Scan for the cell matching the given text and deliver its (X, Y) coordinate at center. 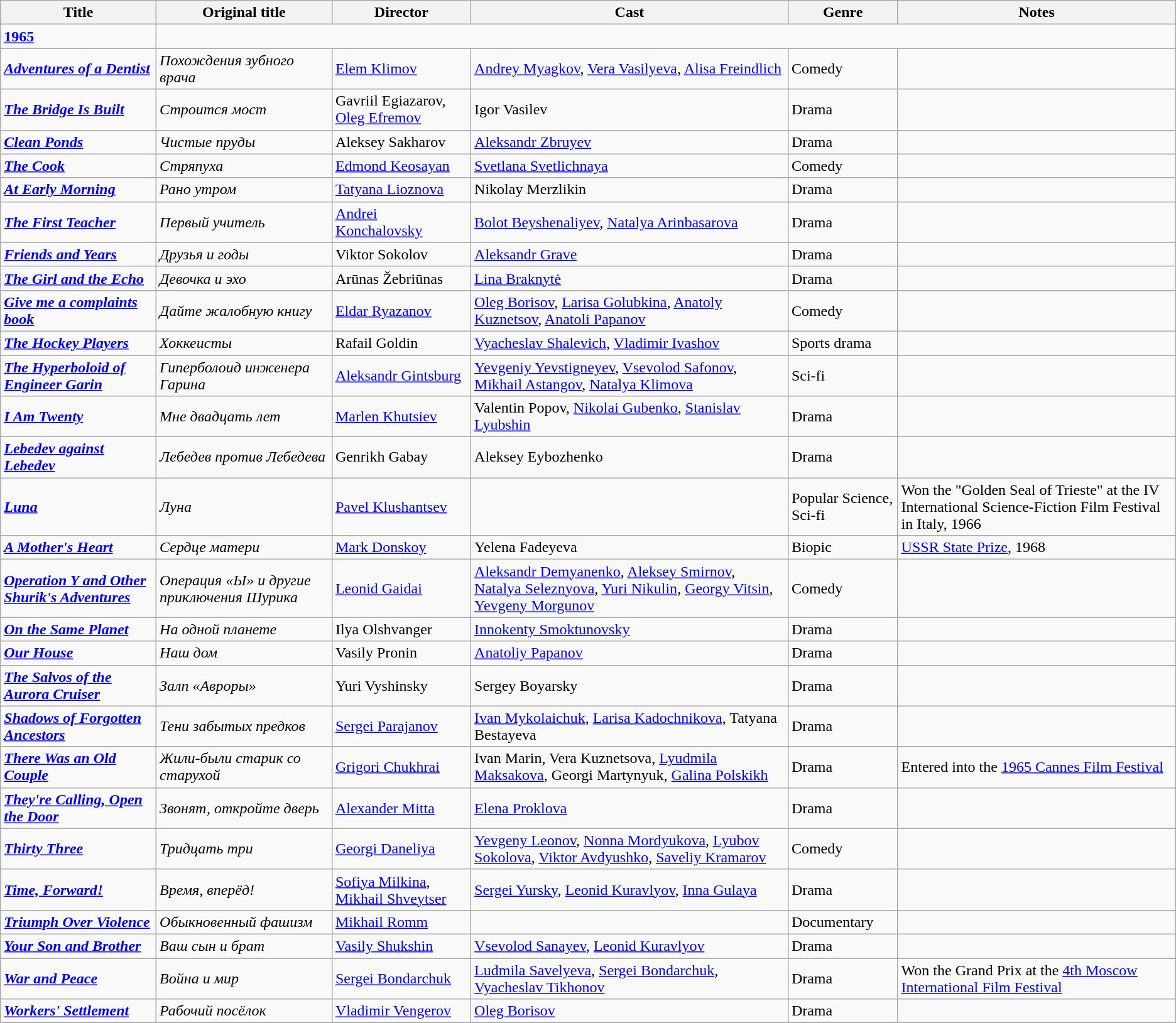
The First Teacher (79, 222)
Чистые пруды (244, 142)
Война и мир (244, 978)
Mark Donskoy (401, 548)
Ilya Olshvanger (401, 629)
Ваш сын и брат (244, 946)
Svetlana Svetlichnaya (629, 166)
Sci-fi (843, 376)
Genrikh Gabay (401, 457)
Elem Klimov (401, 69)
Marlen Khutsiev (401, 417)
Sergei Parajanov (401, 726)
Friends and Years (79, 254)
Дайте жалобную книгу (244, 310)
Звонят, откройте дверь (244, 808)
Andrey Myagkov, Vera Vasilyeva, Alisa Freindlich (629, 69)
Popular Science, Sci-fi (843, 507)
Aleksandr Demyanenko, Aleksey Smirnov, Natalya Seleznyova, Yuri Nikulin, Georgy Vitsin, Yevgeny Morgunov (629, 588)
1965 (79, 36)
The Cook (79, 166)
Vasily Pronin (401, 653)
Documentary (843, 922)
Жили-были старик со старухой (244, 767)
Eldar Ryazanov (401, 310)
Cast (629, 13)
Your Son and Brother (79, 946)
The Hockey Players (79, 343)
Gavriil Egiazarov, Oleg Efremov (401, 109)
Won the "Golden Seal of Trieste" at the IV International Science-Fiction Film Festival in Italy, 1966 (1037, 507)
Our House (79, 653)
Operation Y and Other Shurik's Adventures (79, 588)
Рабочий посёлок (244, 1011)
War and Peace (79, 978)
Edmond Keosayan (401, 166)
Notes (1037, 13)
Rafail Goldin (401, 343)
Thirty Three (79, 849)
Shadows of Forgotten Ancestors (79, 726)
Yelena Fadeyeva (629, 548)
Залп «Авроры» (244, 686)
Похождения зубного врача (244, 69)
Ludmila Savelyeva, Sergei Bondarchuk, Vyacheslav Tikhonov (629, 978)
Vyacheslav Shalevich, Vladimir Ivashov (629, 343)
Viktor Sokolov (401, 254)
Хоккеисты (244, 343)
Director (401, 13)
Тени забытых предков (244, 726)
Nikolay Merzlikin (629, 190)
Мне двадцать лет (244, 417)
Adventures of a Dentist (79, 69)
Друзья и годы (244, 254)
Lina Braknytė (629, 278)
Elena Proklova (629, 808)
Стряпуха (244, 166)
Vsevolod Sanayev, Leonid Kuravlyov (629, 946)
Сердце матери (244, 548)
USSR State Prize, 1968 (1037, 548)
Sports drama (843, 343)
Valentin Popov, Nikolai Gubenko, Stanislav Lyubshin (629, 417)
There Was an Old Couple (79, 767)
Igor Vasilev (629, 109)
I Am Twenty (79, 417)
Time, Forward! (79, 889)
Clean Ponds (79, 142)
Aleksandr Grave (629, 254)
Original title (244, 13)
Девочка и эхо (244, 278)
The Girl and the Echo (79, 278)
Sofiya Milkina, Mikhail Shveytser (401, 889)
Andrei Konchalovsky (401, 222)
Triumph Over Violence (79, 922)
Aleksey Eybozhenko (629, 457)
Vasily Shukshin (401, 946)
Рано утром (244, 190)
Innokenty Smoktunovsky (629, 629)
Luna (79, 507)
Title (79, 13)
Yevgeniy Yevstigneyev, Vsevolod Safonov, Mikhail Astangov, Natalya Klimova (629, 376)
Гиперболоид инженера Гарина (244, 376)
Aleksandr Gintsburg (401, 376)
Ivan Mykolaichuk, Larisa Kadochnikova, Tatyana Bestayeva (629, 726)
Vladimir Vengerov (401, 1011)
Mikhail Romm (401, 922)
Sergei Yursky, Leonid Kuravlyov, Inna Gulaya (629, 889)
Время, вперёд! (244, 889)
The Bridge Is Built (79, 109)
Yevgeny Leonov, Nonna Mordyukova, Lyubov Sokolova, Viktor Avdyushko, Saveliy Kramarov (629, 849)
Biopic (843, 548)
Oleg Borisov, Larisa Golubkina, Anatoly Kuznetsov, Anatoli Papanov (629, 310)
Операция «Ы» и другие приключения Шурика (244, 588)
Луна (244, 507)
Наш дом (244, 653)
The Salvos of the Aurora Cruiser (79, 686)
Sergey Boyarsky (629, 686)
The Hyperboloid of Engineer Garin (79, 376)
Тридцать три (244, 849)
Entered into the 1965 Cannes Film Festival (1037, 767)
Bolot Beyshenaliyev, Natalya Arinbasarova (629, 222)
Genre (843, 13)
Alexander Mitta (401, 808)
A Mother's Heart (79, 548)
Grigori Chukhrai (401, 767)
Georgi Daneliya (401, 849)
Oleg Borisov (629, 1011)
Первый учитель (244, 222)
Give me a complaints book (79, 310)
Строится мост (244, 109)
Sergei Bondarchuk (401, 978)
Pavel Klushantsev (401, 507)
Aleksey Sakharov (401, 142)
Yuri Vyshinsky (401, 686)
Ivan Marin, Vera Kuznetsova, Lyudmila Maksakova, Georgi Martynyuk, Galina Polskikh (629, 767)
Обыкновенный фашизм (244, 922)
Arūnas Žebriūnas (401, 278)
At Early Morning (79, 190)
Tatyana Lioznova (401, 190)
Won the Grand Prix at the 4th Moscow International Film Festival (1037, 978)
Lebedev against Lebedev (79, 457)
Workers' Settlement (79, 1011)
They're Calling, Open the Door (79, 808)
Лебедев против Лебедева (244, 457)
Anatoliy Papanov (629, 653)
Leonid Gaidai (401, 588)
На одной планете (244, 629)
On the Same Planet (79, 629)
Aleksandr Zbruyev (629, 142)
